Detect which cell encompasses the target text, then output its [X, Y] center coordinate. 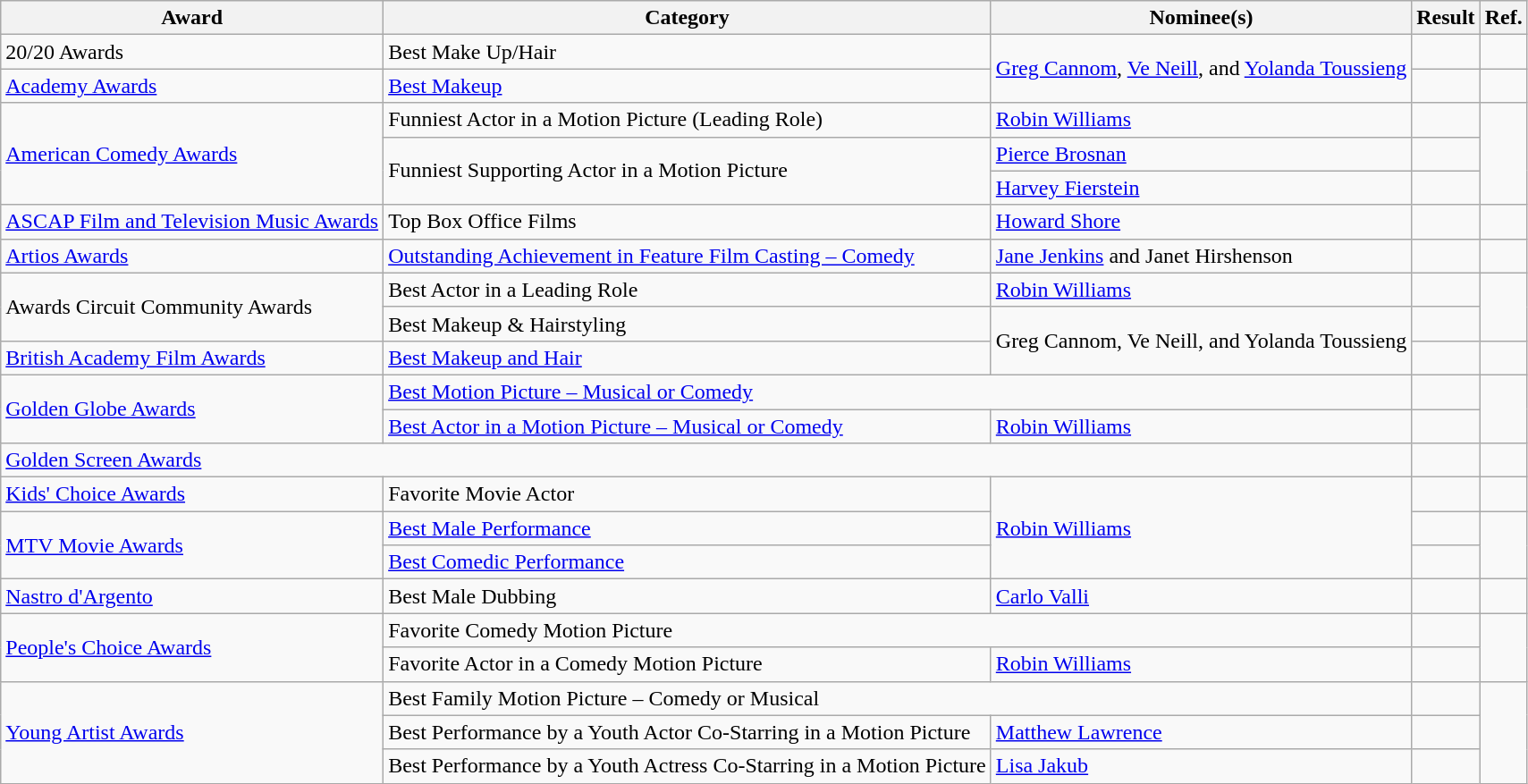
Best Male Dubbing [688, 596]
British Academy Film Awards [192, 358]
Awards Circuit Community Awards [192, 307]
Jane Jenkins and Janet Hirshenson [1201, 256]
Academy Awards [192, 86]
Category [688, 18]
Artios Awards [192, 256]
Harvey Fierstein [1201, 188]
Best Motion Picture – Musical or Comedy [898, 392]
Best Male Performance [688, 528]
Outstanding Achievement in Feature Film Casting – Comedy [688, 256]
Favorite Actor in a Comedy Motion Picture [688, 664]
Howard Shore [1201, 222]
Favorite Movie Actor [688, 494]
Golden Screen Awards [706, 460]
Top Box Office Films [688, 222]
Nominee(s) [1201, 18]
Young Artist Awards [192, 732]
Award [192, 18]
Carlo Valli [1201, 596]
Best Make Up/Hair [688, 52]
Funniest Supporting Actor in a Motion Picture [688, 171]
Best Makeup & Hairstyling [688, 324]
American Comedy Awards [192, 154]
Best Comedic Performance [688, 562]
Result [1446, 18]
Ref. [1504, 18]
Best Actor in a Leading Role [688, 290]
Nastro d'Argento [192, 596]
Matthew Lawrence [1201, 732]
Best Performance by a Youth Actor Co-Starring in a Motion Picture [688, 732]
MTV Movie Awards [192, 545]
Best Family Motion Picture – Comedy or Musical [898, 698]
Pierce Brosnan [1201, 154]
20/20 Awards [192, 52]
People's Choice Awards [192, 647]
Best Makeup and Hair [688, 358]
Favorite Comedy Motion Picture [898, 630]
Kids' Choice Awards [192, 494]
Funniest Actor in a Motion Picture (Leading Role) [688, 120]
Best Actor in a Motion Picture – Musical or Comedy [688, 426]
Golden Globe Awards [192, 409]
ASCAP Film and Television Music Awards [192, 222]
Lisa Jakub [1201, 766]
Best Makeup [688, 86]
Best Performance by a Youth Actress Co-Starring in a Motion Picture [688, 766]
